Locate the cell with the specified text and output its (x, y) center coordinate. 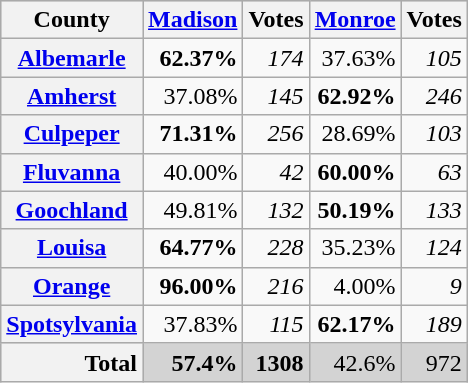
50.19% (355, 210)
256 (276, 134)
County (72, 20)
174 (276, 58)
105 (434, 58)
35.23% (355, 248)
42.6% (355, 362)
Madison (193, 20)
60.00% (355, 172)
124 (434, 248)
Louisa (72, 248)
216 (276, 286)
Orange (72, 286)
Fluvanna (72, 172)
228 (276, 248)
49.81% (193, 210)
246 (434, 96)
Goochland (72, 210)
63 (434, 172)
4.00% (355, 286)
9 (434, 286)
189 (434, 324)
64.77% (193, 248)
57.4% (193, 362)
37.83% (193, 324)
Monroe (355, 20)
115 (276, 324)
Total (72, 362)
132 (276, 210)
145 (276, 96)
42 (276, 172)
37.63% (355, 58)
40.00% (193, 172)
Culpeper (72, 134)
37.08% (193, 96)
28.69% (355, 134)
96.00% (193, 286)
133 (434, 210)
71.31% (193, 134)
Albemarle (72, 58)
Spotsylvania (72, 324)
103 (434, 134)
62.92% (355, 96)
62.37% (193, 58)
Amherst (72, 96)
1308 (276, 362)
972 (434, 362)
62.17% (355, 324)
